Capture the cell that displays the provided text and extract its [X, Y] central coordinate. 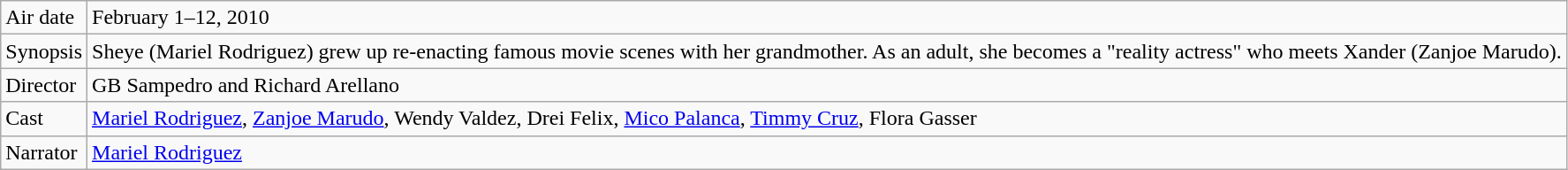
Narrator [44, 152]
Director [44, 85]
Cast [44, 119]
GB Sampedro and Richard Arellano [827, 85]
Air date [44, 18]
Synopsis [44, 51]
Mariel Rodriguez, Zanjoe Marudo, Wendy Valdez, Drei Felix, Mico Palanca, Timmy Cruz, Flora Gasser [827, 119]
Mariel Rodriguez [827, 152]
February 1–12, 2010 [827, 18]
